Scan for the cell matching the given text and deliver its [x, y] coordinate at center. 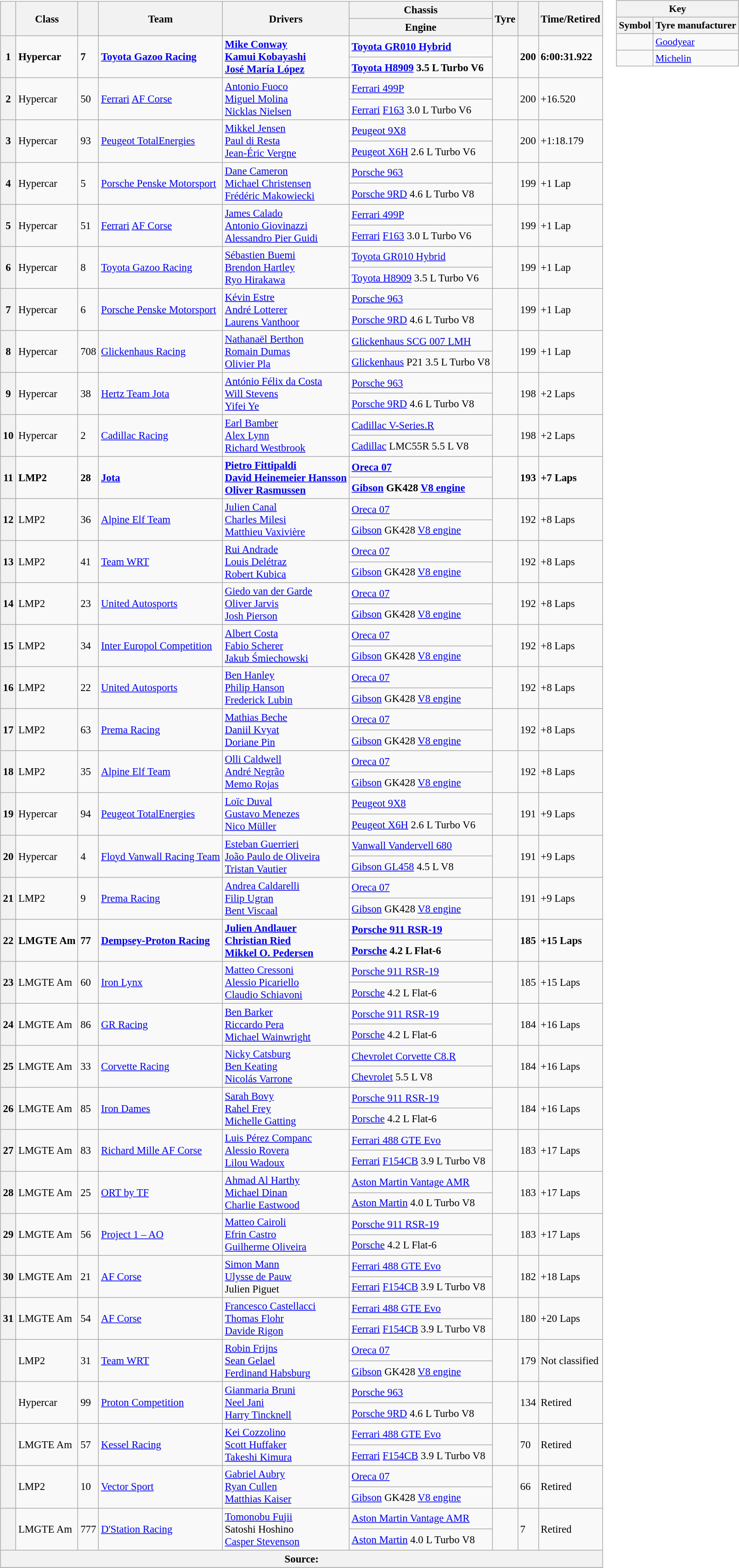
193 [528, 478]
Glickenhaus P21 3.5 L Turbo V8 [421, 362]
Rui Andrade Louis Delétraz Robert Kubica [286, 562]
Glickenhaus SCG 007 LMH [421, 341]
Nicky Catsburg Ben Keating Nicolás Varrone [286, 1066]
6:00:31.922 [570, 57]
Nathanaël Berthon Romain Dumas Olivier Pla [286, 351]
Chevrolet 5.5 L V8 [421, 1077]
35 [88, 772]
182 [528, 1276]
Sébastien Buemi Brendon Hartley Ryo Hirakawa [286, 267]
Francesco Castellacci Thomas Flohr Davide Rigon [286, 1319]
15 [8, 646]
ORT by TF [161, 1192]
708 [88, 351]
Corvette Racing [161, 1066]
Dempsey-Proton Racing [161, 940]
Mike Conway Kamui Kobayashi José María López [286, 57]
+1:18.179 [570, 141]
12 [8, 520]
18 [8, 772]
77 [88, 940]
Not classified [570, 1361]
Mikkel Jensen Paul di Resta Jean-Éric Vergne [286, 141]
Matteo Cressoni Alessio Picariello Claudio Schiavoni [286, 982]
Julien Andlauer Christian Ried Mikkel O. Pedersen [286, 940]
Tomonobu Fujii Satoshi Hoshino Casper Stevenson [286, 1529]
Robin Frijns Sean Gelael Ferdinand Habsburg [286, 1361]
14 [8, 604]
41 [88, 562]
Cadillac V-Series.R [421, 425]
Symbol [635, 25]
Cadillac LMC55R 5.5 L V8 [421, 446]
Engine [421, 28]
Ben Hanley Philip Hanson Frederick Lubin [286, 688]
Gabriel Aubry Ryan Cullen Matthias Kaiser [286, 1487]
António Félix da Costa Will Stevens Yifei Ye [286, 393]
Glickenhaus Racing [161, 351]
Matteo Cairoli Efrin Castro Guilherme Oliveira [286, 1235]
+18 Laps [570, 1276]
36 [88, 520]
Dane Cameron Michael Christensen Frédéric Makowiecki [286, 183]
29 [8, 1235]
179 [528, 1361]
66 [528, 1487]
26 [8, 1108]
99 [88, 1403]
Andrea Caldarelli Filip Ugran Bent Viscaal [286, 898]
Pietro Fittipaldi David Heinemeier Hansson Oliver Rasmussen [286, 478]
30 [8, 1276]
50 [88, 99]
Goodyear [696, 42]
Julien Canal Charles Milesi Matthieu Vaxivière [286, 520]
777 [88, 1529]
Cadillac Racing [161, 436]
27 [8, 1151]
Jota [161, 478]
Floyd Vanwall Racing Team [161, 856]
Team [161, 18]
Iron Lynx [161, 982]
38 [88, 393]
Earl Bamber Alex Lynn Richard Westbrook [286, 436]
Chassis [421, 10]
Gianmaria Bruni Neel Jani Harry Tincknell [286, 1403]
Mathias Beche Daniil Kvyat Doriane Pin [286, 730]
Antonio Fuoco Miguel Molina Nicklas Nielsen [286, 99]
93 [88, 141]
Richard Mille AF Corse [161, 1151]
Tyre manufacturer [696, 25]
19 [8, 814]
34 [88, 646]
20 [8, 856]
Source: [301, 1559]
94 [88, 814]
Chevrolet Corvette C8.R [421, 1056]
Ben Barker Riccardo Pera Michael Wainwright [286, 1024]
Kévin Estre André Lotterer Laurens Vanthoor [286, 309]
+7 Laps [570, 478]
Simon Mann Ulysse de Pauw Julien Piguet [286, 1276]
60 [88, 982]
83 [88, 1151]
Proton Competition [161, 1403]
+16.520 [570, 99]
Vector Sport [161, 1487]
Drivers [286, 18]
Key [677, 9]
Michelin [696, 58]
Sarah Bovy Rahel Frey Michelle Gatting [286, 1108]
17 [8, 730]
Kessel Racing [161, 1445]
GR Racing [161, 1024]
57 [88, 1445]
Class [47, 18]
Ahmad Al Harthy Michael Dinan Charlie Eastwood [286, 1192]
Gibson GL458 4.5 L V8 [421, 866]
Time/Retired [570, 18]
Loïc Duval Gustavo Menezes Nico Müller [286, 814]
54 [88, 1319]
+20 Laps [570, 1319]
Inter Europol Competition [161, 646]
13 [8, 562]
Albert Costa Fabio Scherer Jakub Śmiechowski [286, 646]
180 [528, 1319]
D'Station Racing [161, 1529]
Luis Pérez Companc Alessio Rovera Lilou Wadoux [286, 1151]
3 [8, 141]
1 [8, 57]
Olli Caldwell André Negrão Memo Rojas [286, 772]
Project 1 – AO [161, 1235]
James Calado Antonio Giovinazzi Alessandro Pier Guidi [286, 225]
24 [8, 1024]
33 [88, 1066]
16 [8, 688]
Giedo van der Garde Oliver Jarvis Josh Pierson [286, 604]
Iron Dames [161, 1108]
85 [88, 1108]
86 [88, 1024]
Tyre [505, 18]
Kei Cozzolino Scott Huffaker Takeshi Kimura [286, 1445]
Vanwall Vandervell 680 [421, 845]
70 [528, 1445]
134 [528, 1403]
63 [88, 730]
Hertz Team Jota [161, 393]
51 [88, 225]
56 [88, 1235]
11 [8, 478]
Esteban Guerrieri João Paulo de Oliveira Tristan Vautier [286, 856]
